Scan for the cell matching the given text and deliver its (X, Y) coordinate at center. 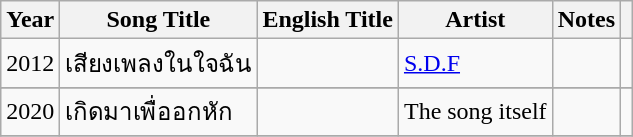
Song Title (158, 20)
2020 (30, 112)
2012 (30, 64)
The song itself (475, 112)
S.D.F (475, 64)
Artist (475, 20)
เสียงเพลงในใจฉัน (158, 64)
English Title (328, 20)
เกิดมาเพื่ออกหัก (158, 112)
Notes (586, 20)
Year (30, 20)
